Capture the cell that displays the provided text and extract its [x, y] central coordinate. 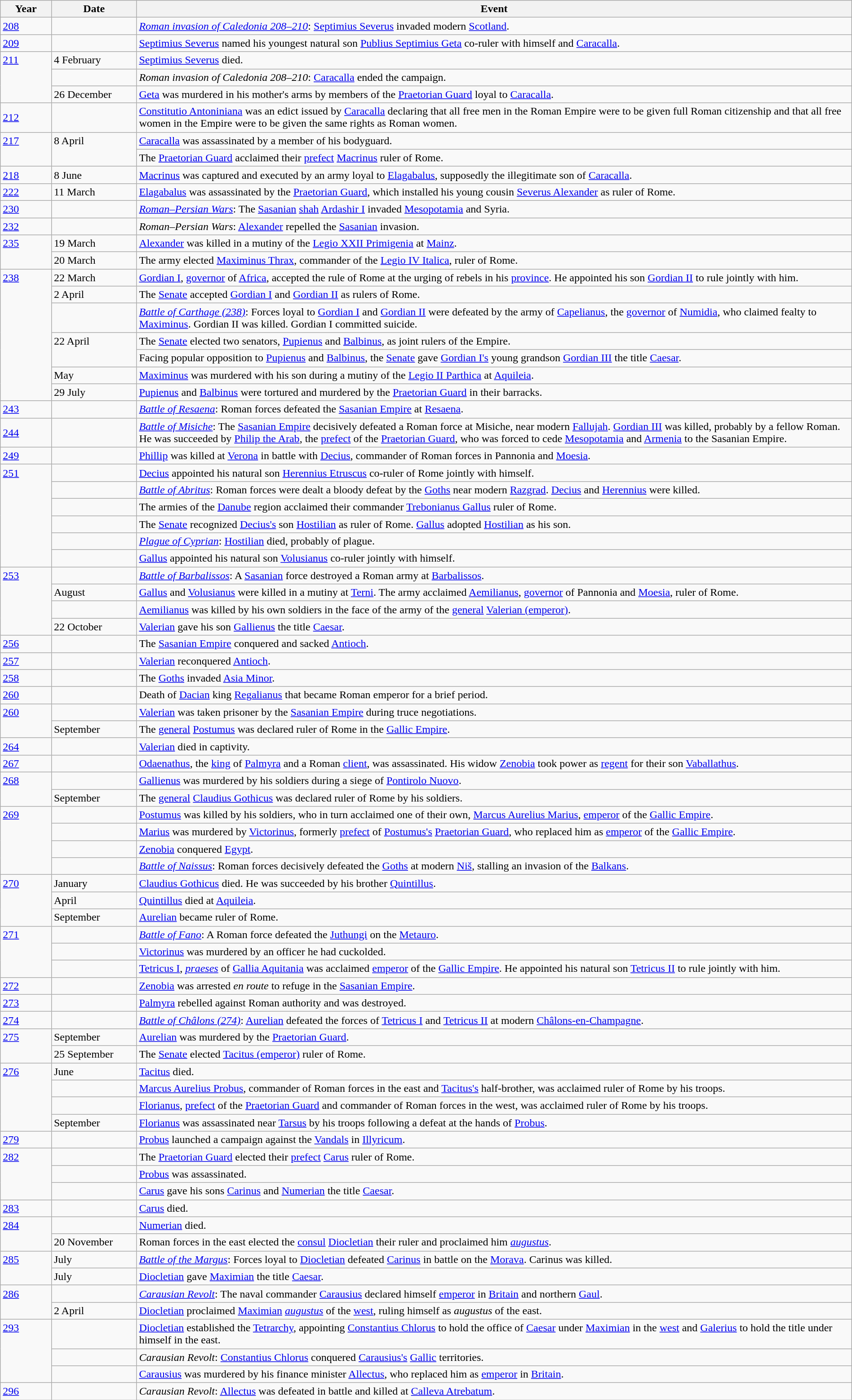
235 [26, 252]
Gallienus was murdered by his soldiers during a siege of Pontirolo Nuovo. [494, 780]
Plague of Cyprian: Hostilian died, probably of plague. [494, 541]
256 [26, 644]
Caracalla was assassinated by a member of his bodyguard. [494, 141]
The Praetorian Guard elected their prefect Carus ruler of Rome. [494, 1157]
Valerian died in captivity. [494, 746]
Claudius Gothicus died. He was succeeded by his brother Quintillus. [494, 883]
Macrinus was captured and executed by an army loyal to Elagabalus, supposedly the illegitimate son of Caracalla. [494, 175]
270 [26, 900]
282 [26, 1174]
276 [26, 1097]
Valerian was taken prisoner by the Sasanian Empire during truce negotiations. [494, 712]
4 February [93, 60]
273 [26, 1003]
251 [26, 515]
218 [26, 175]
Carausian Revolt: The naval commander Carausius declared himself emperor in Britain and northern Gaul. [494, 1294]
222 [26, 192]
Battle of Châlons (274): Aurelian defeated the forces of Tetricus I and Tetricus II at modern Châlons-en-Champagne. [494, 1020]
Pupienus and Balbinus were tortured and murdered by the Praetorian Guard in their barracks. [494, 392]
Carus gave his sons Carinus and Numerian the title Caesar. [494, 1191]
293 [26, 1351]
Quintillus died at Aquileia. [494, 900]
Carausius was murdered by his finance minister Allectus, who replaced him as emperor in Britain. [494, 1374]
286 [26, 1302]
Postumus was killed by his soldiers, who in turn acclaimed one of their own, Marcus Aurelius Marius, emperor of the Gallic Empire. [494, 815]
212 [26, 118]
268 [26, 789]
271 [26, 952]
Battle of Barbalissos: A Sasanian force destroyed a Roman army at Barbalissos. [494, 576]
257 [26, 661]
Aurelian became ruler of Rome. [494, 917]
Valerian reconquered Antioch. [494, 661]
285 [26, 1268]
Battle of Resaena: Roman forces defeated the Sasanian Empire at Resaena. [494, 409]
January [93, 883]
Battle of Fano: A Roman force defeated the Juthungi on the Metauro. [494, 935]
May [93, 375]
25 September [93, 1054]
Marius was murdered by Victorinus, formerly prefect of Postumus's Praetorian Guard, who replaced him as emperor of the Gallic Empire. [494, 832]
The general Postumus was declared ruler of Rome in the Gallic Empire. [494, 729]
Alexander was killed in a mutiny of the Legio XXII Primigenia at Mainz. [494, 244]
11 March [93, 192]
253 [26, 601]
243 [26, 409]
Carausian Revolt: Allectus was defeated in battle and killed at Calleva Atrebatum. [494, 1391]
The Goths invaded Asia Minor. [494, 678]
275 [26, 1046]
Diocletian gave Maximian the title Caesar. [494, 1276]
Numerian died. [494, 1225]
232 [26, 226]
249 [26, 456]
230 [26, 209]
Roman–Persian Wars: Alexander repelled the Sasanian invasion. [494, 226]
258 [26, 678]
Marcus Aurelius Probus, commander of Roman forces in the east and Tacitus's half-brother, was acclaimed ruler of Rome by his troops. [494, 1089]
29 July [93, 392]
The Senate accepted Gordian I and Gordian II as rulers of Rome. [494, 295]
208 [26, 26]
274 [26, 1020]
264 [26, 746]
Tacitus died. [494, 1072]
The Senate elected Tacitus (emperor) ruler of Rome. [494, 1054]
Probus was assassinated. [494, 1174]
Aurelian was murdered by the Praetorian Guard. [494, 1037]
Septimius Severus named his youngest natural son Publius Septimius Geta co-ruler with himself and Caracalla. [494, 43]
272 [26, 986]
Roman invasion of Caledonia 208–210: Septimius Severus invaded modern Scotland. [494, 26]
Carausian Revolt: Constantius Chlorus conquered Carausius's Gallic territories. [494, 1357]
244 [26, 432]
22 April [93, 350]
Zenobia conquered Egypt. [494, 849]
The Senate recognized Decius's son Hostilian as ruler of Rome. Gallus adopted Hostilian as his son. [494, 524]
Aemilianus was killed by his own soldiers in the face of the army of the general Valerian (emperor). [494, 610]
Battle of Abritus: Roman forces were dealt a bloody defeat by the Goths near modern Razgrad. Decius and Herennius were killed. [494, 490]
238 [26, 335]
Palmyra rebelled against Roman authority and was destroyed. [494, 1003]
22 March [93, 278]
Elagabalus was assassinated by the Praetorian Guard, which installed his young cousin Severus Alexander as ruler of Rome. [494, 192]
Roman–Persian Wars: The Sasanian shah Ardashir I invaded Mesopotamia and Syria. [494, 209]
Florianus was assassinated near Tarsus by his troops following a defeat at the hands of Probus. [494, 1123]
Gallus and Volusianus were killed in a mutiny at Terni. The army acclaimed Aemilianus, governor of Pannonia and Moesia, ruler of Rome. [494, 593]
The Senate elected two senators, Pupienus and Balbinus, as joint rulers of the Empire. [494, 341]
Phillip was killed at Verona in battle with Decius, commander of Roman forces in Pannonia and Moesia. [494, 456]
Zenobia was arrested en route to refuge in the Sasanian Empire. [494, 986]
Victorinus was murdered by an officer he had cuckolded. [494, 952]
The Praetorian Guard acclaimed their prefect Macrinus ruler of Rome. [494, 158]
Decius appointed his natural son Herennius Etruscus co-ruler of Rome jointly with himself. [494, 473]
296 [26, 1391]
19 March [93, 244]
283 [26, 1208]
The armies of the Danube region acclaimed their commander Trebonianus Gallus ruler of Rome. [494, 507]
Date [93, 9]
Event [494, 9]
284 [26, 1234]
Roman invasion of Caledonia 208–210: Caracalla ended the campaign. [494, 77]
Battle of Naissus: Roman forces decisively defeated the Goths at modern Niš, stalling an invasion of the Balkans. [494, 866]
Diocletian proclaimed Maximian augustus of the west, ruling himself as augustus of the east. [494, 1311]
Roman forces in the east elected the consul Diocletian their ruler and proclaimed him augustus. [494, 1242]
217 [26, 149]
The general Claudius Gothicus was declared ruler of Rome by his soldiers. [494, 797]
Facing popular opposition to Pupienus and Balbinus, the Senate gave Gordian I's young grandson Gordian III the title Caesar. [494, 358]
Battle of the Margus: Forces loyal to Diocletian defeated Carinus in battle on the Morava. Carinus was killed. [494, 1259]
Year [26, 9]
The army elected Maximinus Thrax, commander of the Legio IV Italica, ruler of Rome. [494, 261]
Septimius Severus died. [494, 60]
Geta was murdered in his mother's arms by members of the Praetorian Guard loyal to Caracalla. [494, 94]
April [93, 900]
Valerian gave his son Gallienus the title Caesar. [494, 627]
August [93, 593]
The Sasanian Empire conquered and sacked Antioch. [494, 644]
20 March [93, 261]
20 November [93, 1242]
269 [26, 841]
Carus died. [494, 1208]
Odaenathus, the king of Palmyra and a Roman client, was assassinated. His widow Zenobia took power as regent for their son Vaballathus. [494, 763]
June [93, 1072]
267 [26, 763]
Gallus appointed his natural son Volusianus co-ruler jointly with himself. [494, 558]
Florianus, prefect of the Praetorian Guard and commander of Roman forces in the west, was acclaimed ruler of Rome by his troops. [494, 1106]
Probus launched a campaign against the Vandals in Illyricum. [494, 1140]
26 December [93, 94]
279 [26, 1140]
211 [26, 77]
22 October [93, 627]
8 April [93, 149]
Death of Dacian king Regalianus that became Roman emperor for a brief period. [494, 695]
209 [26, 43]
Maximinus was murdered with his son during a mutiny of the Legio II Parthica at Aquileia. [494, 375]
8 June [93, 175]
